Scan for the cell matching the given text and deliver its [X, Y] coordinate at center. 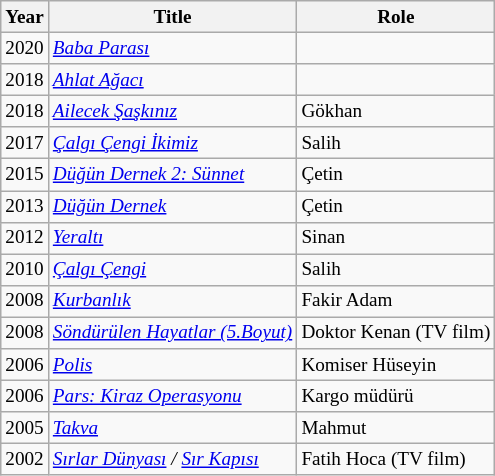
2017 [25, 143]
2005 [25, 428]
Ahlat Ağacı [172, 80]
2010 [25, 270]
2015 [25, 175]
Komiser Hüseyin [396, 365]
Çalgı Çengi İkimiz [172, 143]
Fatih Hoca (TV film) [396, 460]
2002 [25, 460]
Pars: Kiraz Operasyonu [172, 396]
Kargo müdürü [396, 396]
Çalgı Çengi [172, 270]
Takva [172, 428]
Fakir Adam [396, 301]
Yeraltı [172, 238]
2012 [25, 238]
Mahmut [396, 428]
Sinan [396, 238]
Title [172, 17]
2013 [25, 206]
Polis [172, 365]
Doktor Kenan (TV film) [396, 333]
Düğün Dernek 2: Sünnet [172, 175]
2020 [25, 48]
Ailecek Şaşkınız [172, 111]
Gökhan [396, 111]
Sırlar Dünyası / Sır Kapısı [172, 460]
Role [396, 17]
Düğün Dernek [172, 206]
Söndürülen Hayatlar (5.Boyut) [172, 333]
Year [25, 17]
Kurbanlık [172, 301]
Baba Parası [172, 48]
